Return [X, Y] of the center of cell containing provided text 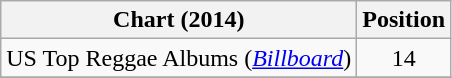
US Top Reggae Albums (Billboard) [179, 58]
14 [404, 58]
Chart (2014) [179, 20]
Position [404, 20]
